For the text-containing cell, return its midpoint in (x, y) coordinate format. 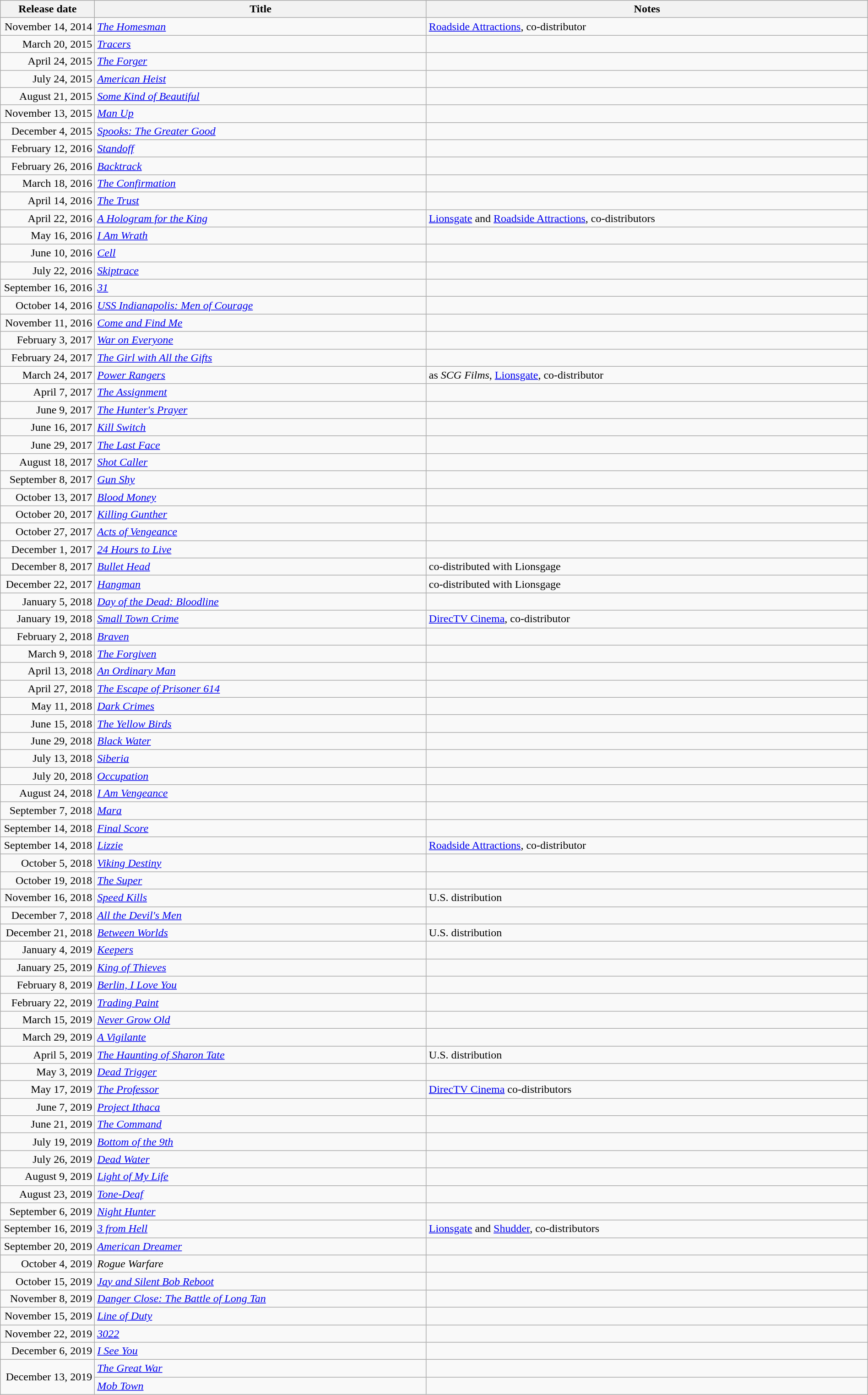
September 6, 2019 (48, 1211)
Power Rangers (260, 375)
Standoff (260, 148)
October 13, 2017 (48, 497)
Light of My Life (260, 1177)
Tracers (260, 44)
Cell (260, 253)
The Haunting of Sharon Tate (260, 1054)
January 4, 2019 (48, 950)
3022 (260, 1334)
Small Town Crime (260, 619)
October 5, 2018 (48, 863)
Danger Close: The Battle of Long Tan (260, 1298)
April 22, 2016 (48, 218)
June 16, 2017 (48, 427)
December 4, 2015 (48, 131)
Man Up (260, 114)
24 Hours to Live (260, 549)
Viking Destiny (260, 863)
April 5, 2019 (48, 1054)
War on Everyone (260, 340)
Speed Kills (260, 898)
Trading Paint (260, 1002)
March 18, 2016 (48, 183)
April 14, 2016 (48, 201)
March 20, 2015 (48, 44)
Skiptrace (260, 271)
November 8, 2019 (48, 1298)
February 8, 2019 (48, 985)
November 22, 2019 (48, 1334)
The Assignment (260, 392)
April 13, 2018 (48, 671)
Bullet Head (260, 567)
October 14, 2016 (48, 305)
Day of the Dead: Bloodline (260, 602)
Kill Switch (260, 427)
October 27, 2017 (48, 532)
January 19, 2018 (48, 619)
I Am Wrath (260, 236)
August 24, 2018 (48, 793)
Come and Find Me (260, 323)
An Ordinary Man (260, 671)
February 26, 2016 (48, 166)
Some Kind of Beautiful (260, 96)
Jay and Silent Bob Reboot (260, 1281)
The Girl with All the Gifts (260, 358)
February 22, 2019 (48, 1002)
A Vigilante (260, 1037)
February 12, 2016 (48, 148)
Braven (260, 636)
The Forger (260, 61)
Notes (647, 9)
October 15, 2019 (48, 1281)
Bottom of the 9th (260, 1142)
September 20, 2019 (48, 1246)
Mob Town (260, 1386)
American Dreamer (260, 1246)
Gun Shy (260, 479)
The Hunter's Prayer (260, 410)
May 3, 2019 (48, 1072)
July 22, 2016 (48, 271)
Project Ithaca (260, 1107)
April 24, 2015 (48, 61)
The Professor (260, 1090)
DirecTV Cinema, co-distributor (647, 619)
January 5, 2018 (48, 602)
October 4, 2019 (48, 1264)
February 2, 2018 (48, 636)
July 26, 2019 (48, 1159)
December 7, 2018 (48, 915)
The Forgiven (260, 654)
November 11, 2016 (48, 323)
Berlin, I Love You (260, 985)
July 24, 2015 (48, 79)
Acts of Vengeance (260, 532)
May 16, 2016 (48, 236)
The Escape of Prisoner 614 (260, 689)
Lizzie (260, 846)
The Last Face (260, 445)
June 10, 2016 (48, 253)
August 21, 2015 (48, 96)
September 16, 2019 (48, 1229)
Never Grow Old (260, 1020)
August 23, 2019 (48, 1194)
Dead Water (260, 1159)
I See You (260, 1351)
The Great War (260, 1368)
The Command (260, 1124)
Hangman (260, 584)
Backtrack (260, 166)
Mara (260, 811)
Siberia (260, 758)
December 21, 2018 (48, 933)
June 15, 2018 (48, 723)
I Am Vengeance (260, 793)
October 19, 2018 (48, 880)
September 7, 2018 (48, 811)
December 22, 2017 (48, 584)
USS Indianapolis: Men of Courage (260, 305)
March 24, 2017 (48, 375)
March 9, 2018 (48, 654)
September 8, 2017 (48, 479)
King of Thieves (260, 967)
Between Worlds (260, 933)
Lionsgate and Shudder, co-distributors (647, 1229)
June 9, 2017 (48, 410)
The Trust (260, 201)
November 14, 2014 (48, 27)
July 13, 2018 (48, 758)
July 19, 2019 (48, 1142)
The Yellow Birds (260, 723)
Night Hunter (260, 1211)
as SCG Films, Lionsgate, co-distributor (647, 375)
May 11, 2018 (48, 706)
Killing Gunther (260, 515)
Shot Caller (260, 462)
June 21, 2019 (48, 1124)
The Confirmation (260, 183)
Rogue Warfare (260, 1264)
November 16, 2018 (48, 898)
December 1, 2017 (48, 549)
The Homesman (260, 27)
April 27, 2018 (48, 689)
31 (260, 288)
American Heist (260, 79)
Final Score (260, 828)
Release date (48, 9)
Tone-Deaf (260, 1194)
December 13, 2019 (48, 1377)
March 15, 2019 (48, 1020)
July 20, 2018 (48, 776)
January 25, 2019 (48, 967)
May 17, 2019 (48, 1090)
March 29, 2019 (48, 1037)
Blood Money (260, 497)
November 15, 2019 (48, 1316)
Occupation (260, 776)
August 18, 2017 (48, 462)
September 16, 2016 (48, 288)
Spooks: The Greater Good (260, 131)
November 13, 2015 (48, 114)
Lionsgate and Roadside Attractions, co-distributors (647, 218)
April 7, 2017 (48, 392)
February 24, 2017 (48, 358)
Keepers (260, 950)
Black Water (260, 741)
February 3, 2017 (48, 340)
August 9, 2019 (48, 1177)
A Hologram for the King (260, 218)
June 29, 2017 (48, 445)
3 from Hell (260, 1229)
The Super (260, 880)
Line of Duty (260, 1316)
October 20, 2017 (48, 515)
June 29, 2018 (48, 741)
DirecTV Cinema co-distributors (647, 1090)
June 7, 2019 (48, 1107)
December 8, 2017 (48, 567)
Title (260, 9)
Dead Trigger (260, 1072)
Dark Crimes (260, 706)
All the Devil's Men (260, 915)
December 6, 2019 (48, 1351)
